Determine the [X, Y] coordinate at the center of the cell enclosing the given text.  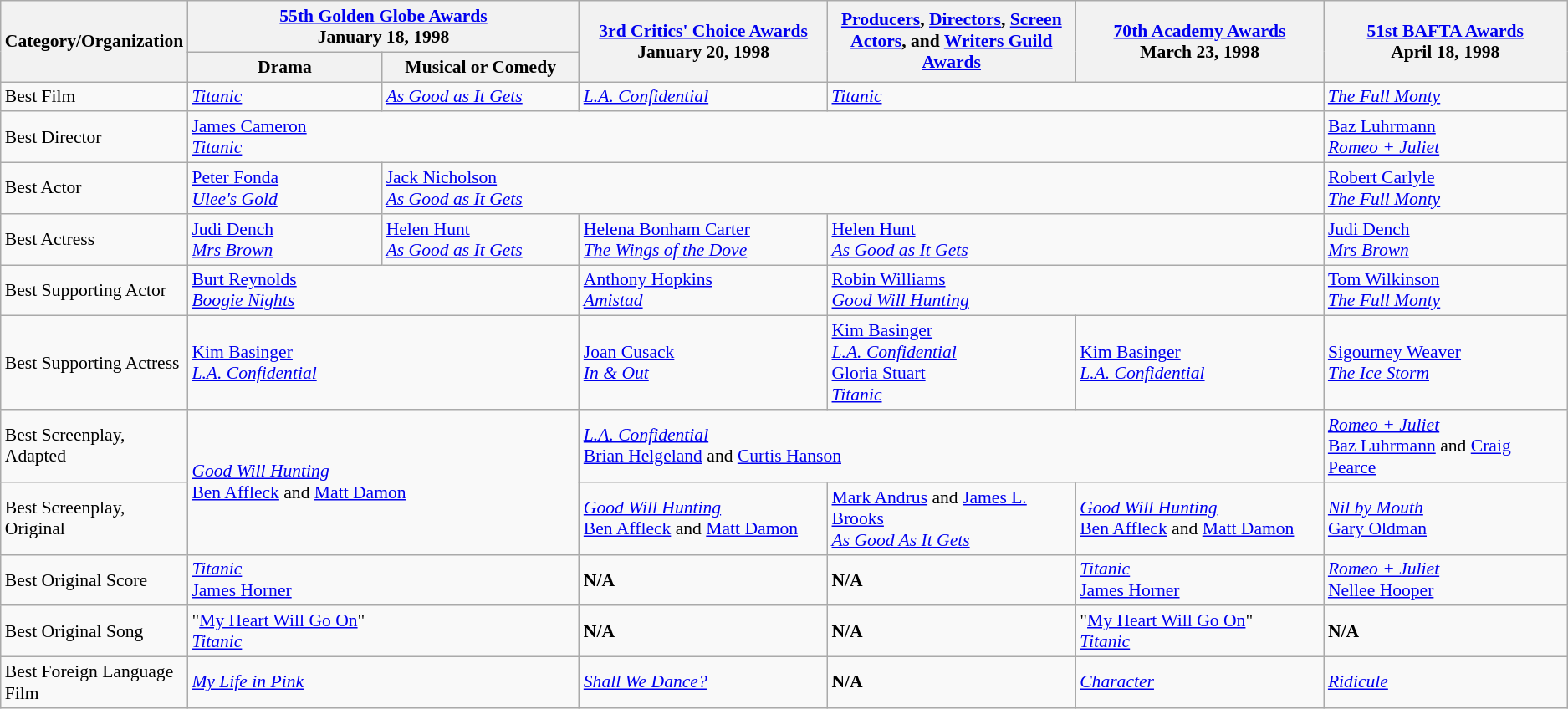
Kim BasingerL.A. ConfidentialGloria StuartTitanic [952, 363]
51st BAFTA AwardsApril 18, 1998 [1445, 42]
Best Screenplay, Original [94, 518]
Best Original Song [94, 632]
Best Film [94, 97]
Character [1199, 682]
Peter FondaUlee's Gold [284, 189]
Robert CarlyleThe Full Monty [1445, 189]
Best Original Score [94, 580]
Tom WilkinsonThe Full Monty [1445, 291]
Shall We Dance? [704, 682]
Best Actor [94, 189]
Mark Andrus and James L. BrooksAs Good As It Gets [952, 518]
3rd Critics' Choice AwardsJanuary 20, 1998 [704, 42]
Drama [284, 67]
Joan CusackIn & Out [704, 363]
Producers, Directors, Screen Actors, and Writers Guild Awards [952, 42]
Jack NicholsonAs Good as It Gets [853, 189]
Best Screenplay, Adapted [94, 446]
Helena Bonham CarterThe Wings of the Dove [704, 239]
Ridicule [1445, 682]
The Full Monty [1445, 97]
Best Supporting Actress [94, 363]
Sigourney WeaverThe Ice Storm [1445, 363]
Romeo + JulietBaz Luhrmann and Craig Pearce [1445, 446]
Robin Williams Good Will Hunting [1075, 291]
Burt ReynoldsBoogie Nights [383, 291]
Romeo + JulietNellee Hooper [1445, 580]
Best Foreign Language Film [94, 682]
Musical or Comedy [481, 67]
Nil by MouthGary Oldman [1445, 518]
My Life in Pink [383, 682]
L.A. Confidential [704, 97]
Best Supporting Actor [94, 291]
Best Actress [94, 239]
Category/Organization [94, 42]
James CameronTitanic [756, 137]
Baz LuhrmannRomeo + Juliet [1445, 137]
As Good as It Gets [481, 97]
Best Director [94, 137]
70th Academy AwardsMarch 23, 1998 [1199, 42]
55th Golden Globe AwardsJanuary 18, 1998 [383, 27]
L.A. ConfidentialBrian Helgeland and Curtis Hanson [952, 446]
Anthony HopkinsAmistad [704, 291]
